Extract the (X, Y) coordinate from the center of the cell holding the provided text.  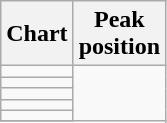
Chart (37, 34)
Peakposition (119, 34)
